Output the (x, y) coordinate of the center of the cell containing the given text.  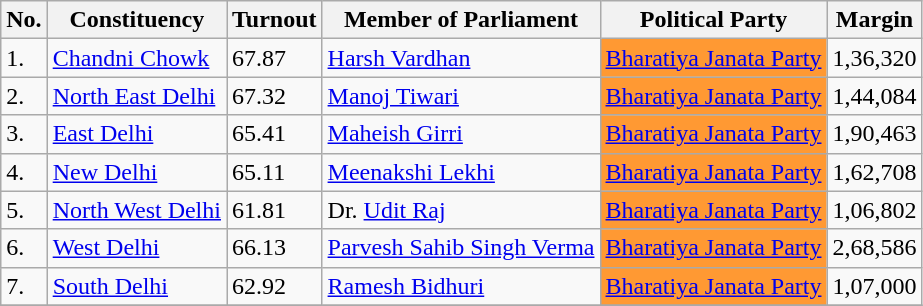
1,90,463 (874, 134)
7. (24, 286)
1,44,084 (874, 96)
Meenakshi Lekhi (461, 172)
4. (24, 172)
1,62,708 (874, 172)
66.13 (274, 248)
65.41 (274, 134)
5. (24, 210)
Parvesh Sahib Singh Verma (461, 248)
Dr. Udit Raj (461, 210)
Political Party (714, 20)
Margin (874, 20)
67.32 (274, 96)
Member of Parliament (461, 20)
61.81 (274, 210)
New Delhi (136, 172)
West Delhi (136, 248)
Ramesh Bidhuri (461, 286)
No. (24, 20)
2,68,586 (874, 248)
North East Delhi (136, 96)
Manoj Tiwari (461, 96)
Maheish Girri (461, 134)
Harsh Vardhan (461, 58)
65.11 (274, 172)
East Delhi (136, 134)
Constituency (136, 20)
1,06,802 (874, 210)
3. (24, 134)
6. (24, 248)
2. (24, 96)
Turnout (274, 20)
67.87 (274, 58)
62.92 (274, 286)
South Delhi (136, 286)
1,07,000 (874, 286)
Chandni Chowk (136, 58)
North West Delhi (136, 210)
1,36,320 (874, 58)
1. (24, 58)
